Find where the given text appears and provide that cell's center as (X, Y) coordinate. 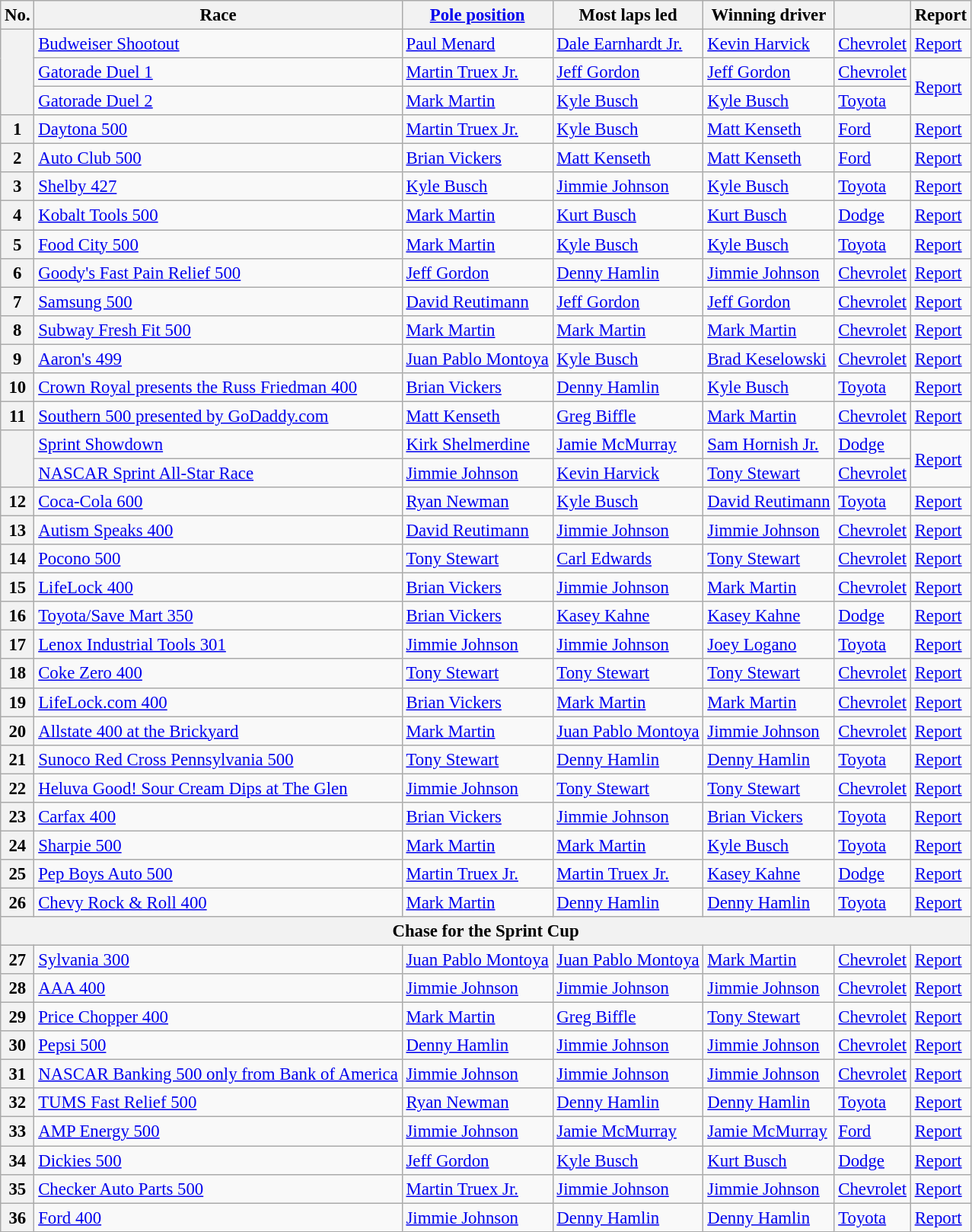
Carl Edwards (628, 559)
LifeLock 400 (218, 588)
Autism Speaks 400 (218, 531)
23 (18, 817)
Checker Auto Parts 500 (218, 1189)
34 (18, 1160)
AMP Energy 500 (218, 1131)
Pole position (477, 15)
Carfax 400 (218, 817)
Coca-Cola 600 (218, 502)
Subway Fresh Fit 500 (218, 330)
Sprint Showdown (218, 445)
24 (18, 845)
Chase for the Sprint Cup (486, 931)
Samsung 500 (218, 302)
AAA 400 (218, 988)
27 (18, 960)
29 (18, 1017)
TUMS Fast Relief 500 (218, 1103)
Dale Earnhardt Jr. (628, 44)
Sunoco Red Cross Pennsylvania 500 (218, 759)
14 (18, 559)
Budweiser Shootout (218, 44)
20 (18, 731)
NASCAR Banking 500 only from Bank of America (218, 1074)
33 (18, 1131)
31 (18, 1074)
Most laps led (628, 15)
No. (18, 15)
Aaron's 499 (218, 359)
4 (18, 215)
Gatorade Duel 1 (218, 72)
LifeLock.com 400 (218, 702)
Sam Hornish Jr. (769, 445)
Kirk Shelmerdine (477, 445)
Race (218, 15)
Toyota/Save Mart 350 (218, 616)
Chevy Rock & Roll 400 (218, 902)
Sharpie 500 (218, 845)
32 (18, 1103)
8 (18, 330)
11 (18, 416)
Southern 500 presented by GoDaddy.com (218, 416)
19 (18, 702)
Lenox Industrial Tools 301 (218, 645)
28 (18, 988)
9 (18, 359)
Allstate 400 at the Brickyard (218, 731)
Brad Keselowski (769, 359)
5 (18, 244)
Coke Zero 400 (218, 674)
Price Chopper 400 (218, 1017)
22 (18, 788)
Pocono 500 (218, 559)
Kobalt Tools 500 (218, 215)
21 (18, 759)
Goody's Fast Pain Relief 500 (218, 273)
Crown Royal presents the Russ Friedman 400 (218, 388)
2 (18, 158)
36 (18, 1218)
30 (18, 1045)
17 (18, 645)
16 (18, 616)
10 (18, 388)
Daytona 500 (218, 129)
Shelby 427 (218, 187)
18 (18, 674)
26 (18, 902)
13 (18, 531)
Joey Logano (769, 645)
1 (18, 129)
3 (18, 187)
Ford 400 (218, 1218)
Pep Boys Auto 500 (218, 874)
6 (18, 273)
Auto Club 500 (218, 158)
Paul Menard (477, 44)
Winning driver (769, 15)
NASCAR Sprint All-Star Race (218, 473)
Gatorade Duel 2 (218, 101)
12 (18, 502)
7 (18, 302)
Sylvania 300 (218, 960)
Food City 500 (218, 244)
15 (18, 588)
35 (18, 1189)
25 (18, 874)
Pepsi 500 (218, 1045)
Heluva Good! Sour Cream Dips at The Glen (218, 788)
Dickies 500 (218, 1160)
